Extract the (X, Y) coordinate from the center of the cell holding the provided text.  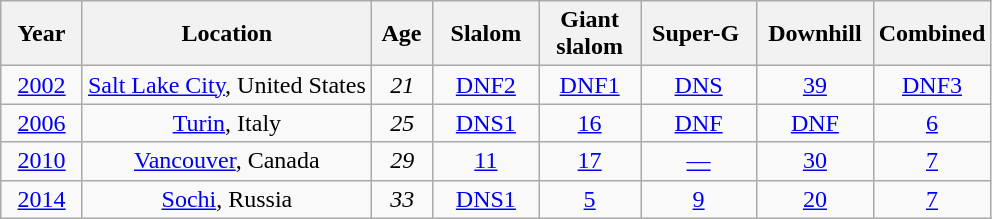
Year (42, 34)
33 (402, 199)
Vancouver, Canada (226, 161)
25 (402, 123)
Turin, Italy (226, 123)
Slalom (486, 34)
2006 (42, 123)
Downhill (815, 34)
11 (486, 161)
29 (402, 161)
DNS (698, 85)
Salt Lake City, United States (226, 85)
DNF3 (932, 85)
DNF1 (590, 85)
2002 (42, 85)
Age (402, 34)
2014 (42, 199)
39 (815, 85)
21 (402, 85)
Sochi, Russia (226, 199)
5 (590, 199)
— (698, 161)
Combined (932, 34)
Super-G (698, 34)
30 (815, 161)
16 (590, 123)
Location (226, 34)
9 (698, 199)
17 (590, 161)
20 (815, 199)
Giant slalom (590, 34)
6 (932, 123)
DNF2 (486, 85)
2010 (42, 161)
